From the cell containing the given text, extract its center point as [X, Y] coordinate. 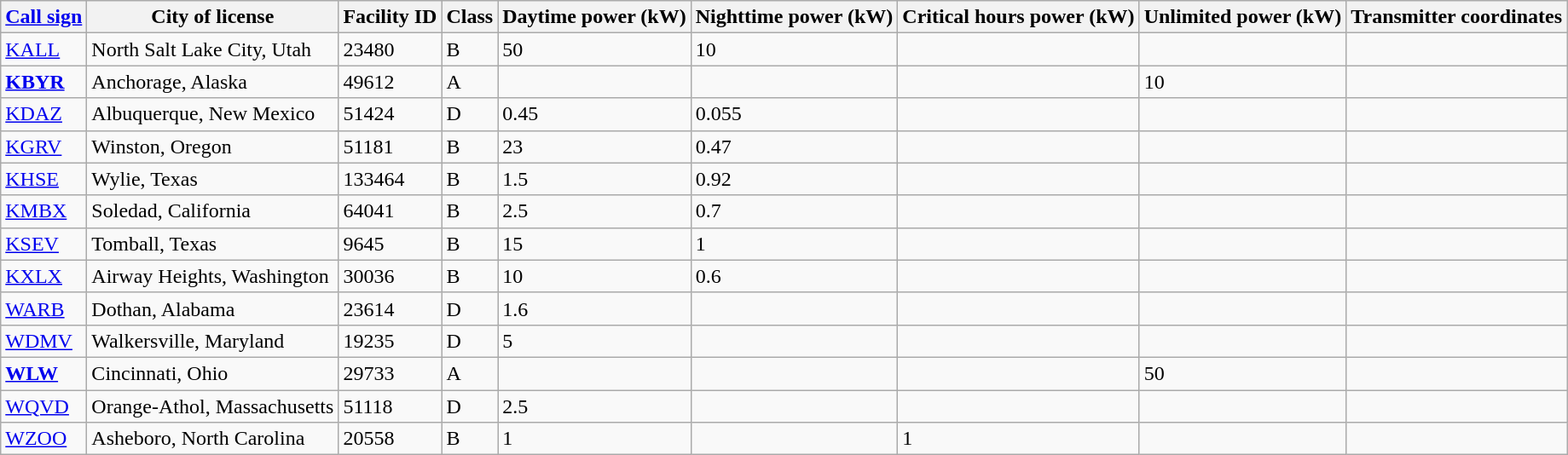
WLW [44, 373]
Walkersville, Maryland [213, 341]
51181 [391, 147]
0.45 [595, 114]
Unlimited power (kW) [1243, 17]
19235 [391, 341]
1.5 [595, 179]
Wylie, Texas [213, 179]
0.6 [795, 276]
0.7 [795, 211]
Class [470, 17]
64041 [391, 211]
0.055 [795, 114]
KMBX [44, 211]
KBYR [44, 82]
Transmitter coordinates [1456, 17]
0.92 [795, 179]
Asheboro, North Carolina [213, 439]
51118 [391, 406]
1.6 [595, 308]
City of license [213, 17]
23480 [391, 49]
Orange-Athol, Massachusetts [213, 406]
Albuquerque, New Mexico [213, 114]
WZOO [44, 439]
Airway Heights, Washington [213, 276]
Daytime power (kW) [595, 17]
15 [595, 244]
KXLX [44, 276]
23614 [391, 308]
Cincinnati, Ohio [213, 373]
133464 [391, 179]
North Salt Lake City, Utah [213, 49]
5 [595, 341]
Critical hours power (kW) [1018, 17]
KSEV [44, 244]
Facility ID [391, 17]
23 [595, 147]
49612 [391, 82]
KDAZ [44, 114]
Tomball, Texas [213, 244]
20558 [391, 439]
WQVD [44, 406]
Dothan, Alabama [213, 308]
Nighttime power (kW) [795, 17]
0.47 [795, 147]
30036 [391, 276]
KALL [44, 49]
51424 [391, 114]
KHSE [44, 179]
Soledad, California [213, 211]
Winston, Oregon [213, 147]
9645 [391, 244]
WDMV [44, 341]
Anchorage, Alaska [213, 82]
29733 [391, 373]
KGRV [44, 147]
WARB [44, 308]
Call sign [44, 17]
